Output the (x, y) coordinate of the center of the cell containing the given text.  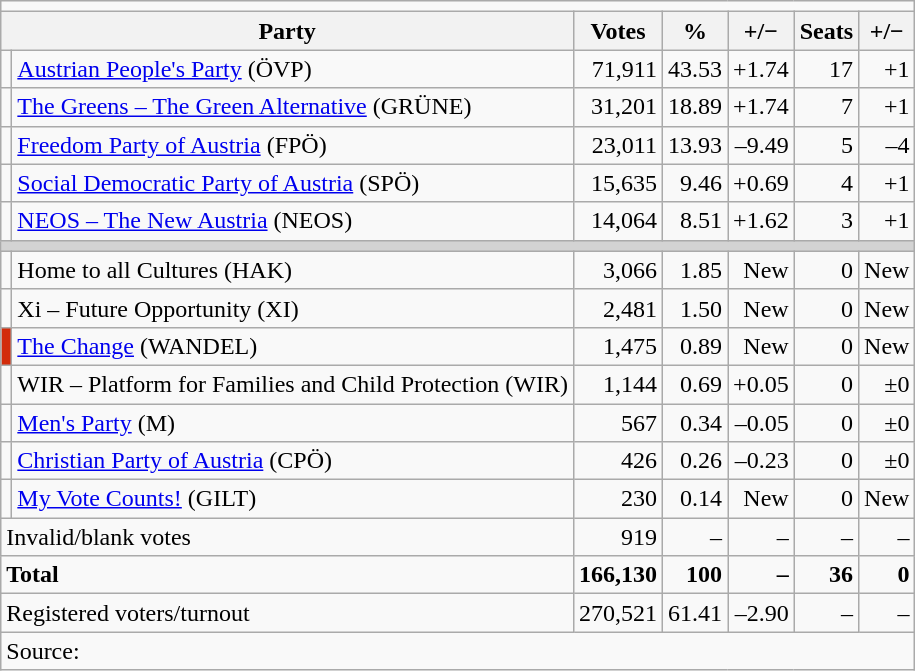
Christian Party of Austria (CPÖ) (293, 461)
0.69 (696, 384)
2,481 (618, 308)
0.26 (696, 461)
43.53 (696, 69)
Xi – Future Opportunity (XI) (293, 308)
+0.69 (762, 183)
NEOS – The New Austria (NEOS) (293, 221)
Home to all Cultures (HAK) (293, 270)
–0.05 (762, 423)
The Greens – The Green Alternative (GRÜNE) (293, 107)
3 (826, 221)
270,521 (618, 613)
17 (826, 69)
+1.62 (762, 221)
+0.05 (762, 384)
Total (288, 575)
WIR – Platform for Families and Child Protection (WIR) (293, 384)
5 (826, 145)
1.50 (696, 308)
–4 (887, 145)
36 (826, 575)
18.89 (696, 107)
61.41 (696, 613)
Seats (826, 31)
0.89 (696, 346)
919 (618, 537)
The Change (WANDEL) (293, 346)
15,635 (618, 183)
13.93 (696, 145)
166,130 (618, 575)
9.46 (696, 183)
1,475 (618, 346)
31,201 (618, 107)
Source: (458, 651)
23,011 (618, 145)
100 (696, 575)
–0.23 (762, 461)
–2.90 (762, 613)
Invalid/blank votes (288, 537)
Social Democratic Party of Austria (SPÖ) (293, 183)
4 (826, 183)
–9.49 (762, 145)
71,911 (618, 69)
567 (618, 423)
14,064 (618, 221)
426 (618, 461)
0.14 (696, 499)
7 (826, 107)
3,066 (618, 270)
My Vote Counts! (GILT) (293, 499)
% (696, 31)
230 (618, 499)
1,144 (618, 384)
8.51 (696, 221)
Freedom Party of Austria (FPÖ) (293, 145)
1.85 (696, 270)
0.34 (696, 423)
Austrian People's Party (ÖVP) (293, 69)
Party (288, 31)
Men's Party (M) (293, 423)
Votes (618, 31)
Registered voters/turnout (288, 613)
